Identify which cell holds the provided text, then report its [x, y] central coordinate. 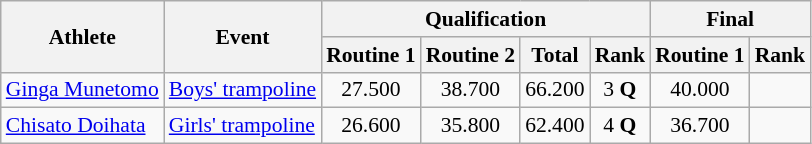
Qualification [486, 19]
36.700 [700, 126]
Final [730, 19]
38.700 [470, 90]
Total [554, 55]
Chisato Doihata [82, 126]
66.200 [554, 90]
Event [242, 36]
Ginga Munetomo [82, 90]
Athlete [82, 36]
26.600 [370, 126]
62.400 [554, 126]
Girls' trampoline [242, 126]
Boys' trampoline [242, 90]
4 Q [620, 126]
35.800 [470, 126]
Routine 2 [470, 55]
40.000 [700, 90]
3 Q [620, 90]
27.500 [370, 90]
